Determine the (X, Y) coordinate at the center of the cell enclosing the given text.  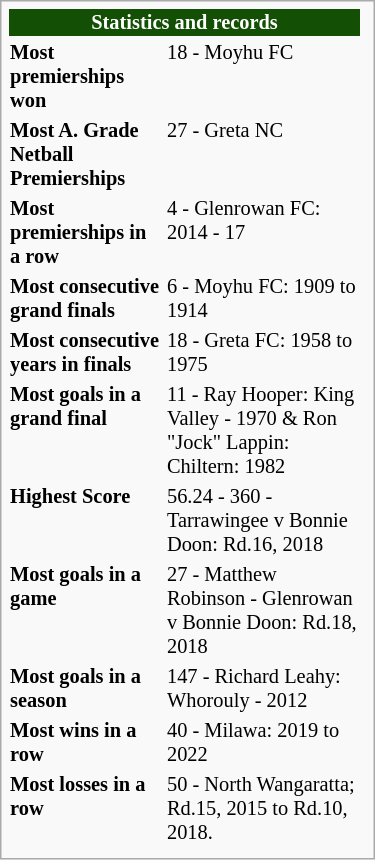
Most A. Grade Netball Premierships (86, 154)
Most consecutive years in finals (86, 352)
Highest Score (86, 520)
11 - Ray Hooper: King Valley - 1970 & Ron "Jock" Lappin: Chiltern: 1982 (262, 430)
27 - Matthew Robinson - Glenrowan v Bonnie Doon: Rd.18, 2018 (262, 610)
Most wins in a row (86, 742)
Most goals in a grand final (86, 430)
40 - Milawa: 2019 to 2022 (262, 742)
18 - Moyhu FC (262, 76)
147 - Richard Leahy: Whorouly - 2012 (262, 688)
Most goals in a season (86, 688)
4 - Glenrowan FC: 2014 - 17 (262, 232)
27 - Greta NC (262, 154)
Most goals in a game (86, 610)
Most losses in a row (86, 808)
50 - North Wangaratta; Rd.15, 2015 to Rd.10, 2018. (262, 808)
56.24 - 360 - Tarrawingee v Bonnie Doon: Rd.16, 2018 (262, 520)
6 - Moyhu FC: 1909 to 1914 (262, 298)
Most consecutive grand finals (86, 298)
Most premierships won (86, 76)
Most premierships in a row (86, 232)
18 - Greta FC: 1958 to 1975 (262, 352)
Statistics and records (185, 22)
